Search for the cell housing the specified text and yield its (X, Y) center coordinate. 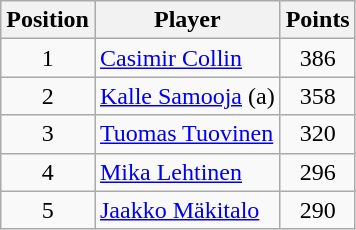
Mika Lehtinen (187, 172)
Player (187, 20)
Jaakko Mäkitalo (187, 210)
296 (318, 172)
Tuomas Tuovinen (187, 134)
Points (318, 20)
386 (318, 58)
320 (318, 134)
Kalle Samooja (a) (187, 96)
4 (48, 172)
2 (48, 96)
Casimir Collin (187, 58)
Position (48, 20)
358 (318, 96)
5 (48, 210)
1 (48, 58)
3 (48, 134)
290 (318, 210)
